Identify which cell holds the provided text, then report its (X, Y) central coordinate. 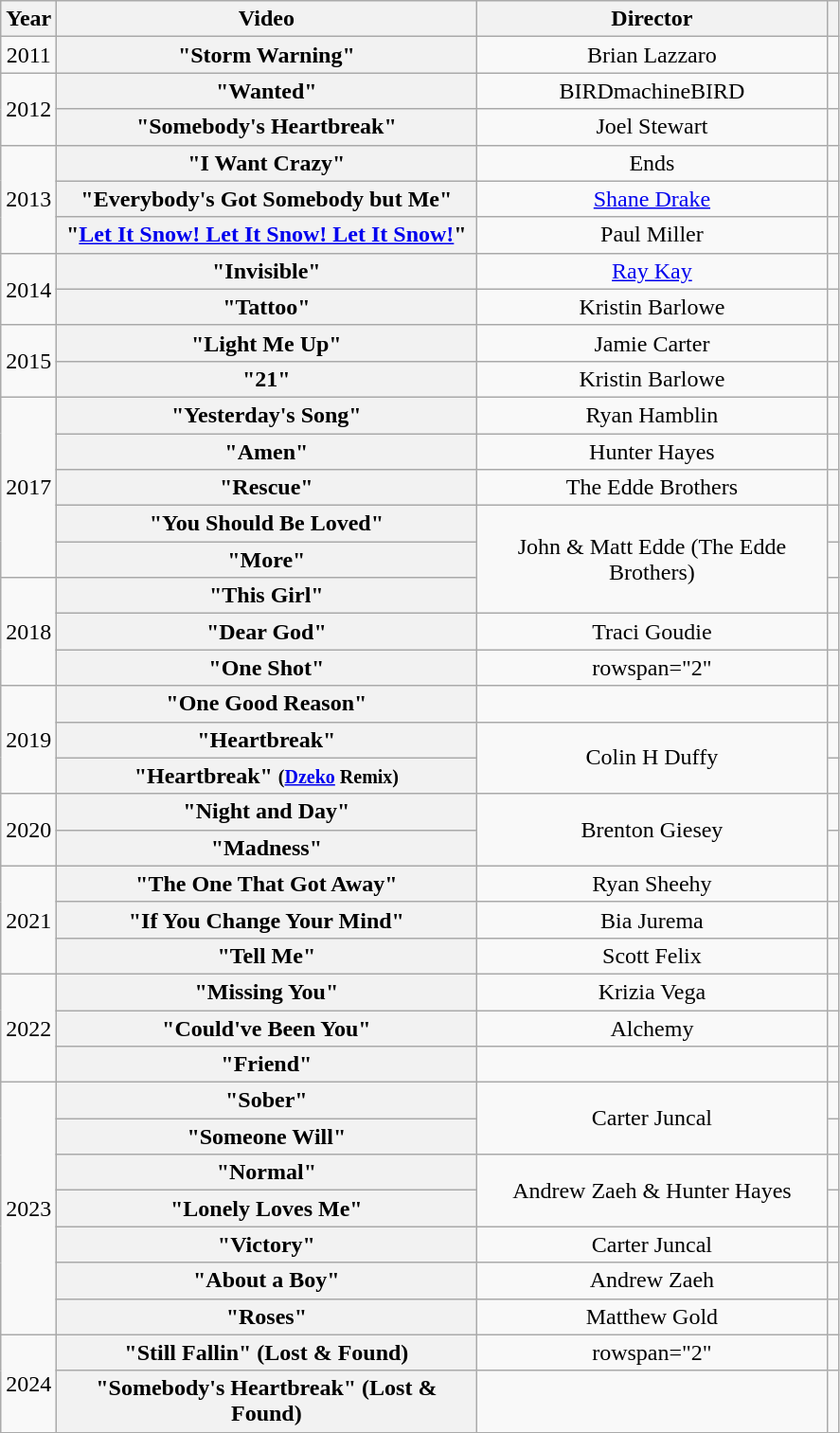
"Normal" (267, 1173)
Andrew Zaeh & Hunter Hayes (652, 1191)
Ryan Hamblin (652, 415)
"Sober" (267, 1101)
"One Good Reason" (267, 704)
"Madness" (267, 848)
Colin H Duffy (652, 758)
Year (28, 19)
Krizia Vega (652, 992)
"Everybody's Got Somebody but Me" (267, 199)
Scott Felix (652, 956)
"Amen" (267, 452)
"More" (267, 560)
"This Girl" (267, 596)
"Light Me Up" (267, 343)
"Lonely Loves Me" (267, 1209)
BIRDmachineBIRD (652, 91)
"Someone Will" (267, 1137)
"Night and Day" (267, 812)
"Wanted" (267, 91)
Alchemy (652, 1028)
"If You Change Your Mind" (267, 920)
2022 (28, 1028)
2024 (28, 1383)
"About a Boy" (267, 1281)
"Dear God" (267, 632)
"Invisible" (267, 271)
2014 (28, 289)
Director (652, 19)
Ray Kay (652, 271)
Ends (652, 163)
"Tattoo" (267, 307)
Andrew Zaeh (652, 1281)
"The One That Got Away" (267, 884)
"21" (267, 379)
Bia Jurema (652, 920)
Brenton Giesey (652, 830)
Shane Drake (652, 199)
2020 (28, 830)
2017 (28, 487)
"Somebody's Heartbreak" (Lost & Found) (267, 1402)
"I Want Crazy" (267, 163)
"Rescue" (267, 488)
"Heartbreak" (267, 740)
"Still Fallin" (Lost & Found) (267, 1352)
"One Shot" (267, 668)
2012 (28, 109)
"Could've Been You" (267, 1028)
"Victory" (267, 1245)
Brian Lazzaro (652, 55)
John & Matt Edde (The Edde Brothers) (652, 560)
"Friend" (267, 1065)
Joel Stewart (652, 127)
"Storm Warning" (267, 55)
Traci Goudie (652, 632)
2015 (28, 361)
Matthew Gold (652, 1317)
"Missing You" (267, 992)
"Somebody's Heartbreak" (267, 127)
"Let It Snow! Let It Snow! Let It Snow!" (267, 235)
2018 (28, 632)
"You Should Be Loved" (267, 524)
Video (267, 19)
2021 (28, 920)
"Tell Me" (267, 956)
Paul Miller (652, 235)
2019 (28, 740)
Jamie Carter (652, 343)
"Roses" (267, 1317)
2011 (28, 55)
2023 (28, 1209)
2013 (28, 199)
Hunter Hayes (652, 452)
"Heartbreak" (Dzeko Remix) (267, 776)
"Yesterday's Song" (267, 415)
The Edde Brothers (652, 488)
Ryan Sheehy (652, 884)
